Extract the (x, y) coordinate from the center of the cell holding the provided text.  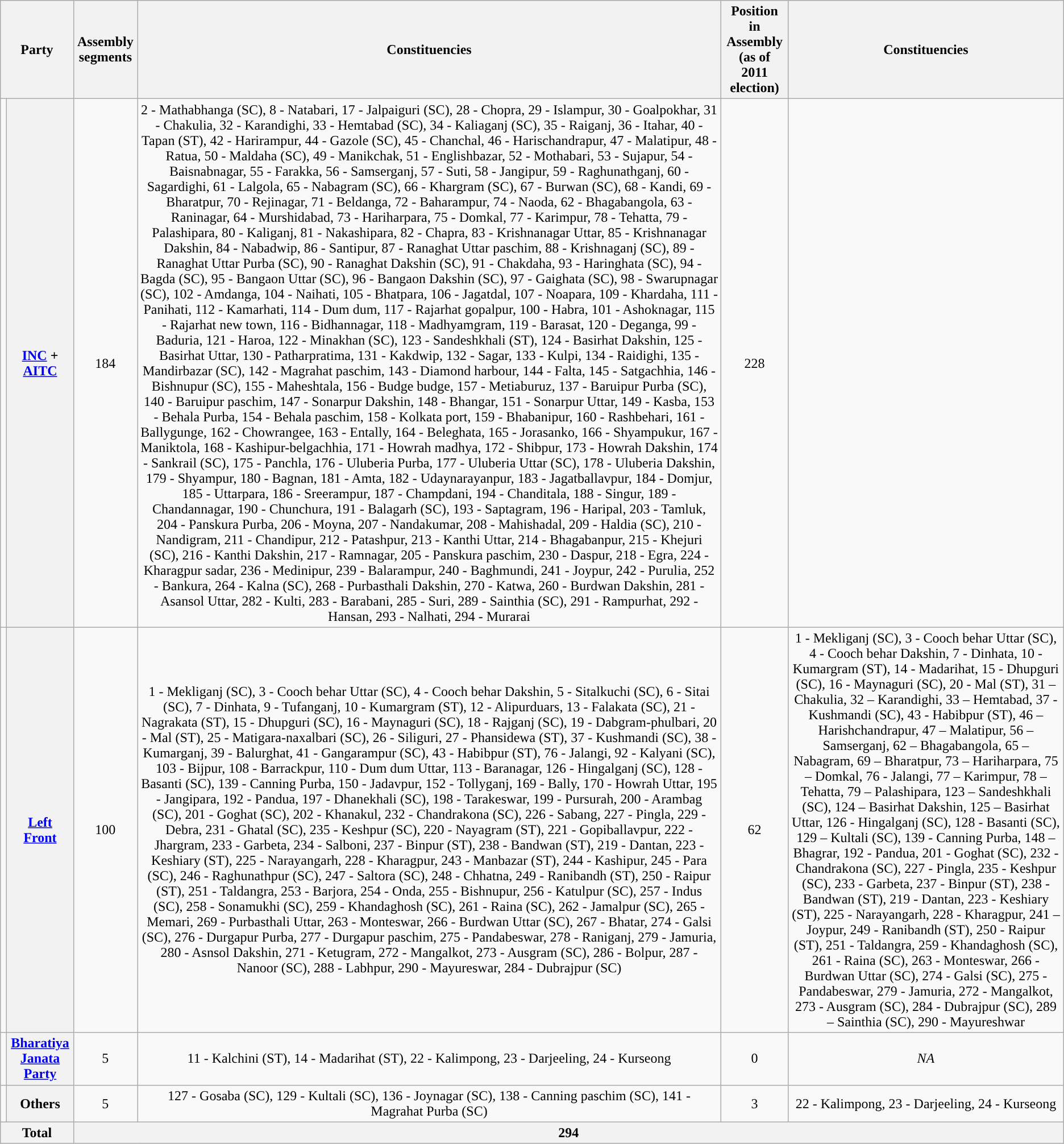
0 (755, 1059)
INC + AITC (40, 363)
Position in Assembly (as of 2011 election) (755, 50)
NA (926, 1059)
Left Front (40, 830)
Bharatiya Janata Party (40, 1059)
3 (755, 1103)
11 - Kalchini (ST), 14 - Madarihat (ST), 22 - Kalimpong, 23 - Darjeeling, 24 - Kurseong (430, 1059)
Party (37, 50)
62 (755, 830)
228 (755, 363)
Total (37, 1133)
294 (568, 1133)
184 (105, 363)
127 - Gosaba (SC), 129 - Kultali (SC), 136 - Joynagar (SC), 138 - Canning paschim (SC), 141 - Magrahat Purba (SC) (430, 1103)
Assembly segments (105, 50)
100 (105, 830)
22 - Kalimpong, 23 - Darjeeling, 24 - Kurseong (926, 1103)
Others (40, 1103)
